Locate the cell with the specified text and output its (x, y) center coordinate. 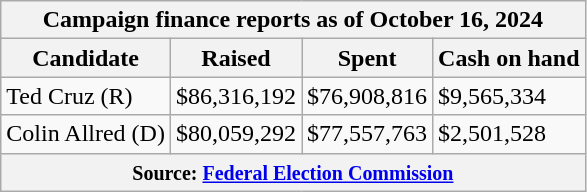
Campaign finance reports as of October 16, 2024 (293, 20)
$9,565,334 (509, 96)
Candidate (86, 58)
Raised (236, 58)
Cash on hand (509, 58)
$77,557,763 (368, 134)
Spent (368, 58)
$86,316,192 (236, 96)
$76,908,816 (368, 96)
Source: Federal Election Commission (293, 172)
$80,059,292 (236, 134)
Ted Cruz (R) (86, 96)
Colin Allred (D) (86, 134)
$2,501,528 (509, 134)
